From the cell containing the given text, extract its center point as (X, Y) coordinate. 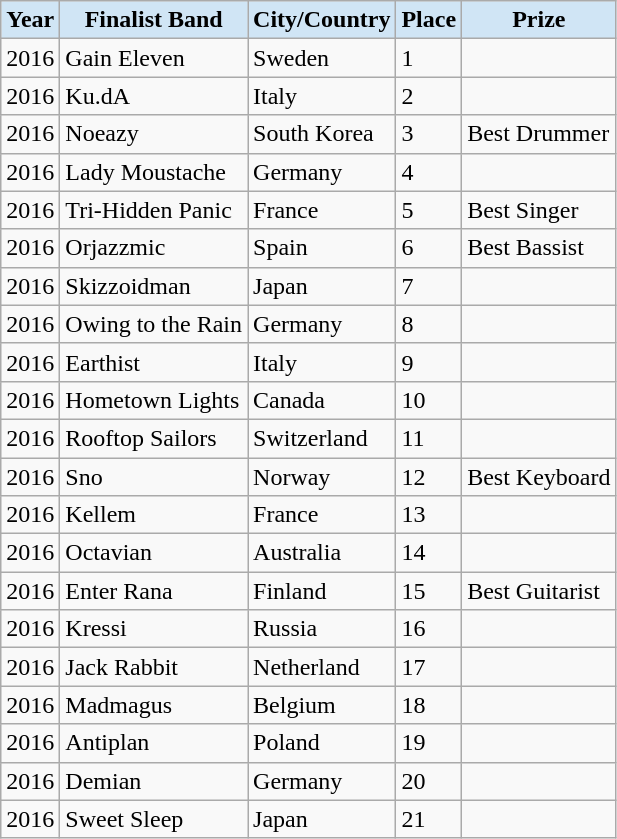
6 (429, 248)
Best Drummer (539, 134)
Jack Rabbit (154, 667)
19 (429, 743)
Prize (539, 20)
Rooftop Sailors (154, 438)
Netherland (322, 667)
Canada (322, 400)
Finland (322, 591)
Noeazy (154, 134)
Gain Eleven (154, 58)
Lady Moustache (154, 172)
Belgium (322, 705)
South Korea (322, 134)
Best Guitarist (539, 591)
Sno (154, 477)
Madmagus (154, 705)
Demian (154, 781)
Orjazzmic (154, 248)
3 (429, 134)
Tri-Hidden Panic (154, 210)
9 (429, 362)
Skizzoidman (154, 286)
Place (429, 20)
Best Singer (539, 210)
Best Keyboard (539, 477)
1 (429, 58)
Enter Rana (154, 591)
Year (30, 20)
18 (429, 705)
15 (429, 591)
Sweden (322, 58)
Norway (322, 477)
12 (429, 477)
Kellem (154, 515)
Russia (322, 629)
Kressi (154, 629)
Owing to the Rain (154, 324)
Octavian (154, 553)
20 (429, 781)
5 (429, 210)
10 (429, 400)
17 (429, 667)
Finalist Band (154, 20)
11 (429, 438)
7 (429, 286)
Best Bassist (539, 248)
13 (429, 515)
14 (429, 553)
Switzerland (322, 438)
4 (429, 172)
2 (429, 96)
City/Country (322, 20)
Australia (322, 553)
Hometown Lights (154, 400)
8 (429, 324)
Ku.dA (154, 96)
Poland (322, 743)
Earthist (154, 362)
Antiplan (154, 743)
Spain (322, 248)
21 (429, 819)
16 (429, 629)
Sweet Sleep (154, 819)
